Find where the given text appears and provide that cell's center as (X, Y) coordinate. 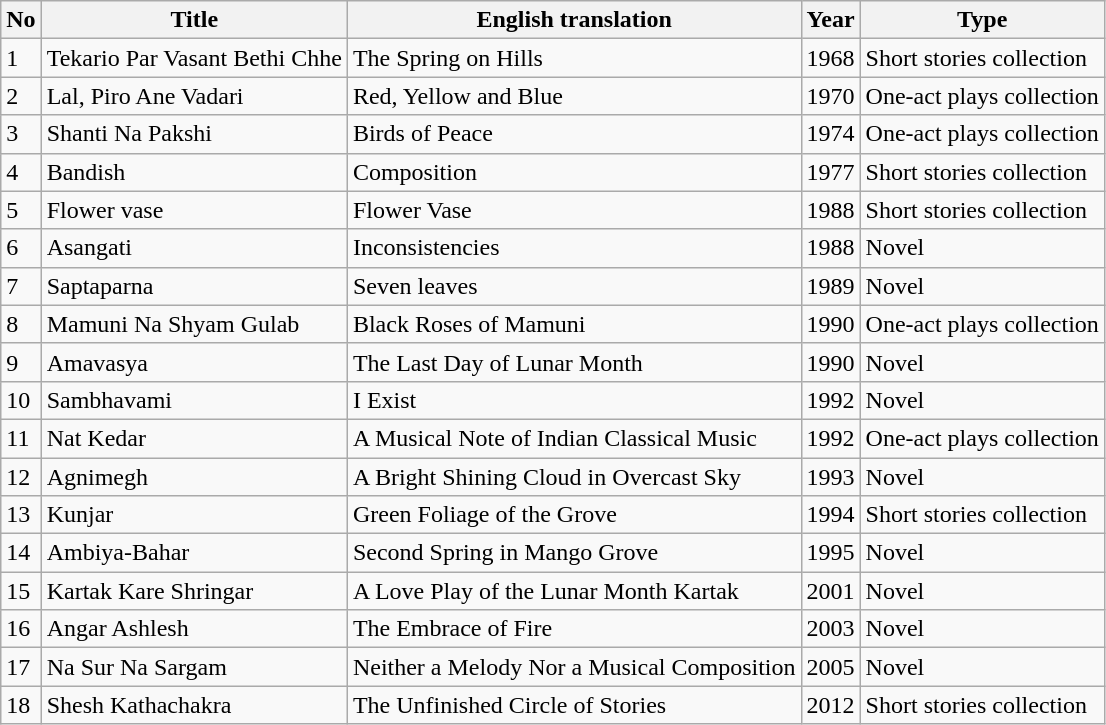
1 (21, 58)
Bandish (194, 172)
Lal, Piro Ane Vadari (194, 96)
14 (21, 553)
Shanti Na Pakshi (194, 134)
English translation (574, 20)
Angar Ashlesh (194, 629)
2003 (830, 629)
Red, Yellow and Blue (574, 96)
Birds of Peace (574, 134)
Flower Vase (574, 210)
2 (21, 96)
1993 (830, 477)
2001 (830, 591)
Ambiya-Bahar (194, 553)
1977 (830, 172)
1994 (830, 515)
A Bright Shining Cloud in Overcast Sky (574, 477)
A Musical Note of Indian Classical Music (574, 438)
Type (982, 20)
A Love Play of the Lunar Month Kartak (574, 591)
1970 (830, 96)
No (21, 20)
The Last Day of Lunar Month (574, 362)
Neither a Melody Nor a Musical Composition (574, 667)
Composition (574, 172)
I Exist (574, 400)
Shesh Kathachakra (194, 705)
13 (21, 515)
4 (21, 172)
Seven leaves (574, 286)
5 (21, 210)
Tekario Par Vasant Bethi Chhe (194, 58)
Kartak Kare Shringar (194, 591)
Na Sur Na Sargam (194, 667)
6 (21, 248)
2012 (830, 705)
10 (21, 400)
15 (21, 591)
8 (21, 324)
The Unfinished Circle of Stories (574, 705)
Flower vase (194, 210)
1989 (830, 286)
Kunjar (194, 515)
1968 (830, 58)
Nat Kedar (194, 438)
Sambhavami (194, 400)
11 (21, 438)
Asangati (194, 248)
12 (21, 477)
Title (194, 20)
Inconsistencies (574, 248)
Black Roses of Mamuni (574, 324)
Agnimegh (194, 477)
1995 (830, 553)
Amavasya (194, 362)
16 (21, 629)
7 (21, 286)
2005 (830, 667)
17 (21, 667)
Mamuni Na Shyam Gulab (194, 324)
3 (21, 134)
1974 (830, 134)
Saptaparna (194, 286)
The Spring on Hills (574, 58)
Green Foliage of the Grove (574, 515)
Year (830, 20)
9 (21, 362)
Second Spring in Mango Grove (574, 553)
18 (21, 705)
The Embrace of Fire (574, 629)
